Search for the cell housing the specified text and yield its (x, y) center coordinate. 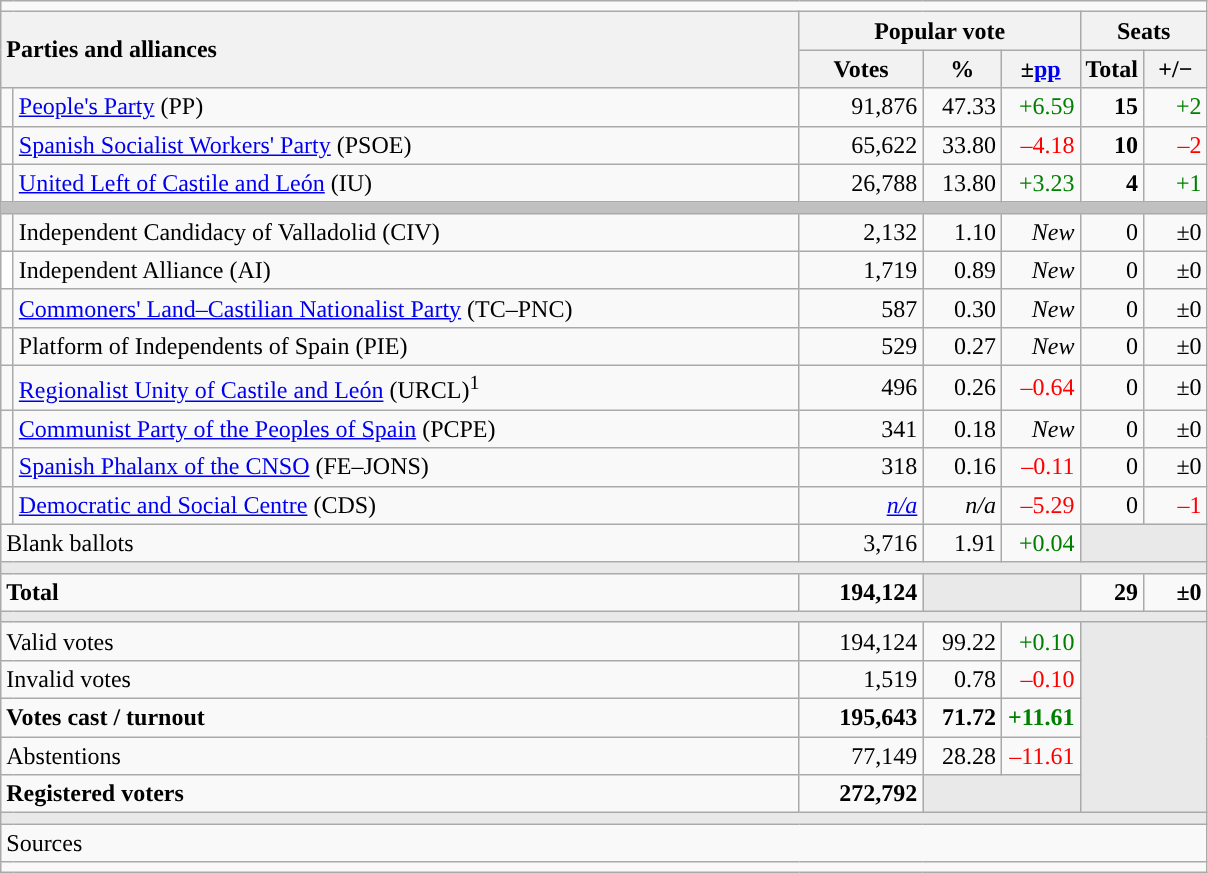
Valid votes (400, 641)
+3.23 (1040, 183)
318 (861, 467)
0.78 (962, 679)
2,132 (861, 232)
–2 (1176, 145)
99.22 (962, 641)
Communist Party of the Peoples of Spain (PCPE) (406, 429)
+/− (1176, 69)
28.28 (962, 756)
1,719 (861, 270)
Votes cast / turnout (400, 718)
Votes (861, 69)
29 (1112, 592)
71.72 (962, 718)
–4.18 (1040, 145)
Regionalist Unity of Castile and León (URCL)1 (406, 388)
Seats (1144, 31)
+6.59 (1040, 107)
United Left of Castile and León (IU) (406, 183)
0.16 (962, 467)
47.33 (962, 107)
1.10 (962, 232)
Invalid votes (400, 679)
–0.11 (1040, 467)
0.18 (962, 429)
91,876 (861, 107)
Platform of Independents of Spain (PIE) (406, 346)
–0.64 (1040, 388)
1,519 (861, 679)
% (962, 69)
0.26 (962, 388)
People's Party (PP) (406, 107)
Blank ballots (400, 543)
15 (1112, 107)
496 (861, 388)
±pp (1040, 69)
77,149 (861, 756)
+0.04 (1040, 543)
1.91 (962, 543)
Spanish Phalanx of the CNSO (FE–JONS) (406, 467)
Democratic and Social Centre (CDS) (406, 505)
33.80 (962, 145)
587 (861, 308)
341 (861, 429)
Sources (604, 843)
Abstentions (400, 756)
+2 (1176, 107)
Popular vote (940, 31)
0.30 (962, 308)
10 (1112, 145)
Spanish Socialist Workers' Party (PSOE) (406, 145)
Independent Alliance (AI) (406, 270)
195,643 (861, 718)
Independent Candidacy of Valladolid (CIV) (406, 232)
+1 (1176, 183)
0.27 (962, 346)
–0.10 (1040, 679)
+0.10 (1040, 641)
529 (861, 346)
26,788 (861, 183)
0.89 (962, 270)
4 (1112, 183)
272,792 (861, 794)
Registered voters (400, 794)
–5.29 (1040, 505)
–11.61 (1040, 756)
65,622 (861, 145)
–1 (1176, 505)
13.80 (962, 183)
3,716 (861, 543)
Commoners' Land–Castilian Nationalist Party (TC–PNC) (406, 308)
Parties and alliances (400, 50)
+11.61 (1040, 718)
